Capture the cell that displays the provided text and extract its (x, y) central coordinate. 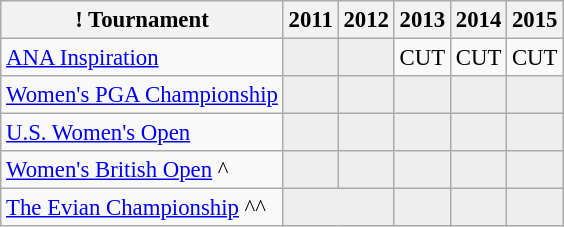
Women's PGA Championship (142, 95)
2012 (366, 20)
2011 (310, 20)
The Evian Championship ^^ (142, 208)
2015 (535, 20)
Women's British Open ^ (142, 170)
2014 (478, 20)
ANA Inspiration (142, 58)
2013 (422, 20)
! Tournament (142, 20)
U.S. Women's Open (142, 133)
